Output the [x, y] coordinate of the center of the cell containing the given text.  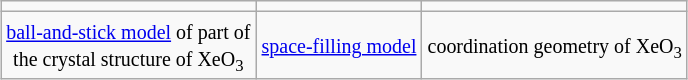
ball-and-stick model of part ofthe crystal structure of XeO3 [128, 46]
coordination geometry of XeO3 [554, 46]
space-filling model [339, 46]
